Detect which cell encompasses the target text, then output its (X, Y) center coordinate. 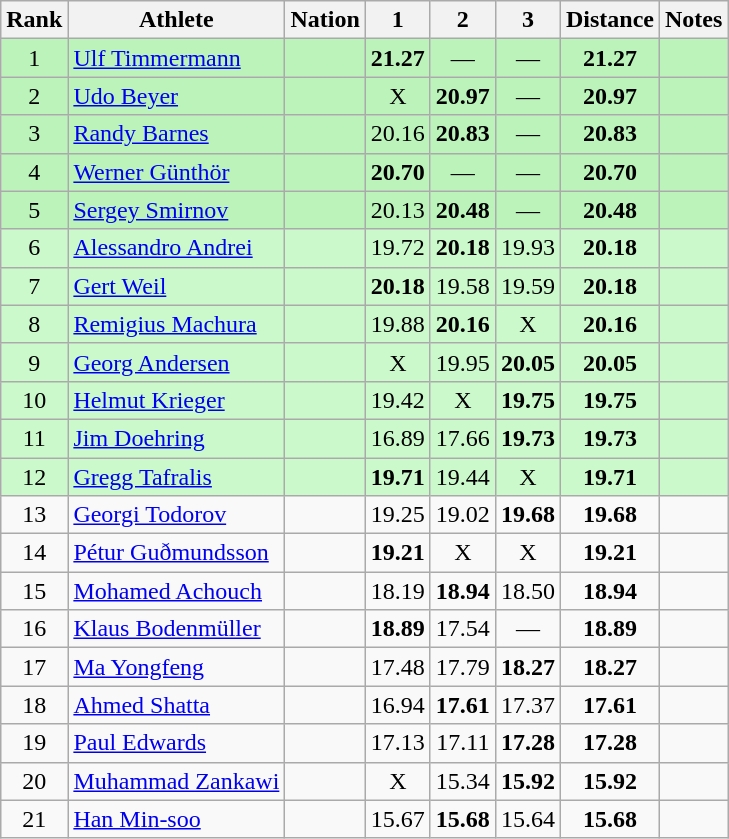
Helmut Krieger (176, 400)
15 (34, 591)
21 (34, 819)
16.89 (398, 438)
17.11 (462, 743)
Rank (34, 20)
8 (34, 324)
9 (34, 362)
12 (34, 477)
16 (34, 629)
17.54 (462, 629)
15.64 (528, 819)
19.59 (528, 286)
19.44 (462, 477)
10 (34, 400)
15.67 (398, 819)
Muhammad Zankawi (176, 781)
Paul Edwards (176, 743)
19.58 (462, 286)
5 (34, 210)
Alessandro Andrei (176, 248)
7 (34, 286)
Georgi Todorov (176, 515)
14 (34, 553)
Han Min-soo (176, 819)
17 (34, 667)
Distance (610, 20)
15.34 (462, 781)
Klaus Bodenmüller (176, 629)
Nation (325, 20)
18.50 (528, 591)
17.48 (398, 667)
Georg Andersen (176, 362)
19 (34, 743)
19.02 (462, 515)
19.25 (398, 515)
Udo Beyer (176, 96)
6 (34, 248)
11 (34, 438)
17.79 (462, 667)
19.88 (398, 324)
Remigius Machura (176, 324)
18.19 (398, 591)
Jim Doehring (176, 438)
Ma Yongfeng (176, 667)
Werner Günthör (176, 172)
17.37 (528, 705)
19.93 (528, 248)
19.72 (398, 248)
Pétur Guðmundsson (176, 553)
Gert Weil (176, 286)
Ulf Timmermann (176, 58)
Randy Barnes (176, 134)
Ahmed Shatta (176, 705)
13 (34, 515)
16.94 (398, 705)
18 (34, 705)
19.42 (398, 400)
Gregg Tafralis (176, 477)
20.13 (398, 210)
Notes (694, 20)
Sergey Smirnov (176, 210)
4 (34, 172)
20 (34, 781)
Athlete (176, 20)
Mohamed Achouch (176, 591)
17.13 (398, 743)
17.66 (462, 438)
19.95 (462, 362)
